Output the [x, y] coordinate of the center of the cell containing the given text.  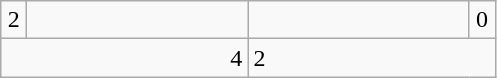
0 [482, 20]
4 [124, 58]
